Pinpoint the cell where the given text exists, returning its [X, Y] midpoint coordinate. 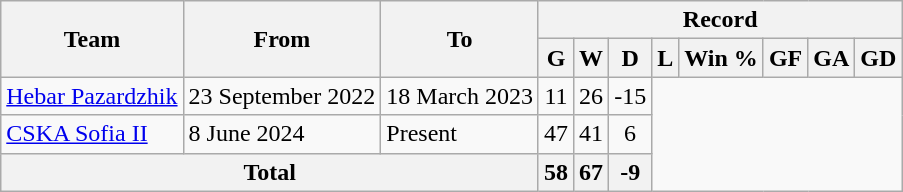
From [282, 39]
L [666, 58]
W [592, 58]
18 March 2023 [460, 96]
23 September 2022 [282, 96]
67 [592, 172]
41 [592, 134]
-9 [630, 172]
-15 [630, 96]
G [556, 58]
Team [92, 39]
Record [720, 20]
6 [630, 134]
D [630, 58]
CSKA Sofia II [92, 134]
8 June 2024 [282, 134]
GD [878, 58]
58 [556, 172]
26 [592, 96]
Win % [722, 58]
Hebar Pazardzhik [92, 96]
To [460, 39]
Present [460, 134]
11 [556, 96]
GF [785, 58]
Total [270, 172]
47 [556, 134]
GA [832, 58]
